Output the (X, Y) coordinate of the center of the cell containing the given text.  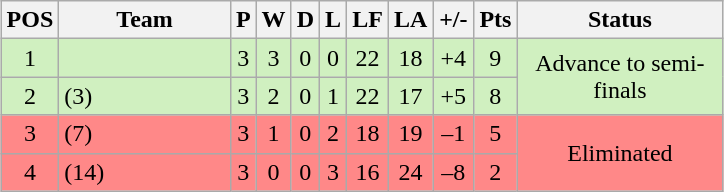
24 (410, 172)
19 (410, 134)
LA (410, 20)
+5 (454, 96)
Status (620, 20)
(14) (145, 172)
–1 (454, 134)
L (334, 20)
8 (496, 96)
Team (145, 20)
(3) (145, 96)
W (274, 20)
–8 (454, 172)
17 (410, 96)
16 (368, 172)
9 (496, 58)
Advance to semi-finals (620, 77)
5 (496, 134)
+/- (454, 20)
+4 (454, 58)
Pts (496, 20)
LF (368, 20)
D (305, 20)
P (243, 20)
4 (30, 172)
Eliminated (620, 153)
POS (30, 20)
(7) (145, 134)
